Return the (X, Y) coordinate for the center point of the cell that contains the specified text.  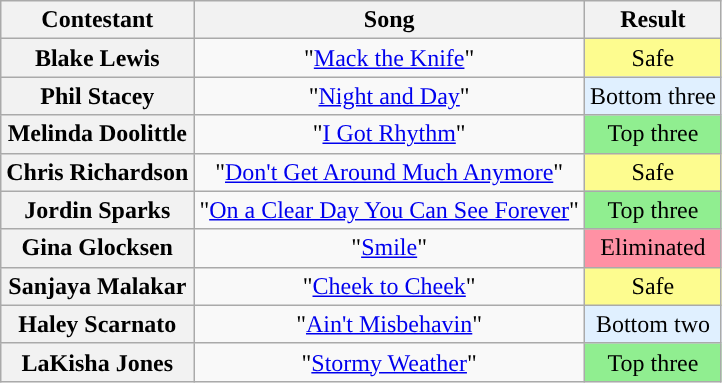
Haley Scarnato (98, 324)
"Stormy Weather" (390, 362)
"Don't Get Around Much Anymore" (390, 172)
Jordin Sparks (98, 210)
Eliminated (652, 248)
"Mack the Knife" (390, 58)
"Smile" (390, 248)
Result (652, 20)
Bottom two (652, 324)
LaKisha Jones (98, 362)
"Cheek to Cheek" (390, 286)
Chris Richardson (98, 172)
Song (390, 20)
"On a Clear Day You Can See Forever" (390, 210)
Gina Glocksen (98, 248)
"Ain't Misbehavin" (390, 324)
Blake Lewis (98, 58)
"Night and Day" (390, 96)
Sanjaya Malakar (98, 286)
Contestant (98, 20)
Melinda Doolittle (98, 134)
"I Got Rhythm" (390, 134)
Phil Stacey (98, 96)
Bottom three (652, 96)
